Capture the cell that displays the provided text and extract its (X, Y) central coordinate. 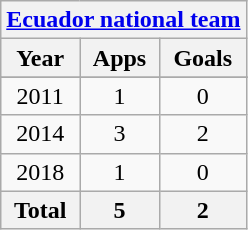
2018 (40, 172)
Goals (202, 58)
Ecuador national team (124, 20)
2011 (40, 96)
5 (120, 210)
Total (40, 210)
Year (40, 58)
2014 (40, 134)
3 (120, 134)
Apps (120, 58)
